Identify which cell holds the provided text, then report its [X, Y] central coordinate. 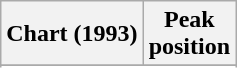
Peakposition [189, 34]
Chart (1993) [72, 34]
